Capture the cell that displays the provided text and extract its (X, Y) central coordinate. 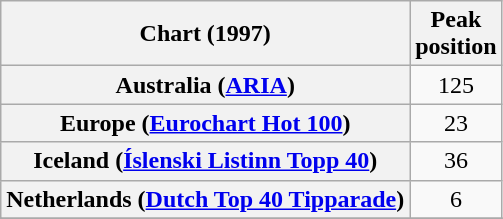
Europe (Eurochart Hot 100) (206, 123)
Iceland (Íslenski Listinn Topp 40) (206, 161)
Peakposition (456, 34)
125 (456, 85)
Netherlands (Dutch Top 40 Tipparade) (206, 199)
6 (456, 199)
23 (456, 123)
36 (456, 161)
Chart (1997) (206, 34)
Australia (ARIA) (206, 85)
